Locate the cell with the specified text and output its [X, Y] center coordinate. 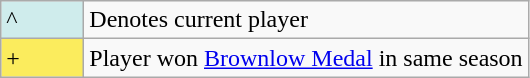
+ [42, 58]
Player won Brownlow Medal in same season [306, 58]
^ [42, 20]
Denotes current player [306, 20]
